Scan for the cell matching the given text and deliver its (X, Y) coordinate at center. 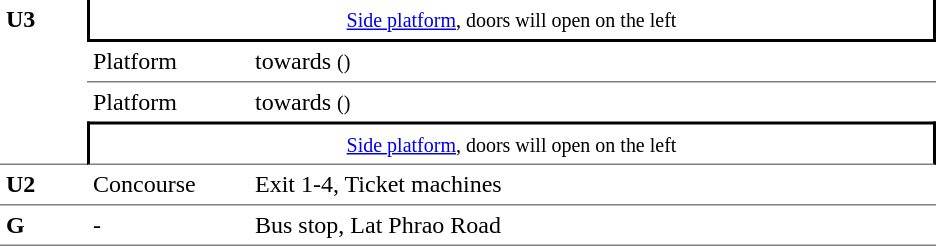
G (44, 226)
Bus stop, Lat Phrao Road (592, 226)
Exit 1-4, Ticket machines (592, 185)
Concourse (168, 185)
U3 (44, 82)
- (168, 226)
U2 (44, 185)
